Extract the (X, Y) coordinate from the center of the cell holding the provided text.  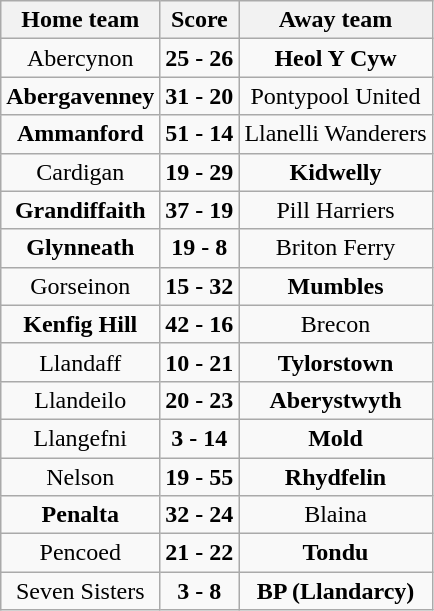
25 - 26 (200, 58)
Home team (80, 20)
Llangefni (80, 438)
Pontypool United (336, 96)
15 - 32 (200, 286)
Llandeilo (80, 400)
Away team (336, 20)
Briton Ferry (336, 248)
Mumbles (336, 286)
Rhydfelin (336, 477)
BP (Llandarcy) (336, 591)
Ammanford (80, 134)
Seven Sisters (80, 591)
20 - 23 (200, 400)
31 - 20 (200, 96)
Cardigan (80, 172)
Pill Harriers (336, 210)
Mold (336, 438)
Abercynon (80, 58)
Aberystwyth (336, 400)
Tylorstown (336, 362)
3 - 8 (200, 591)
Llandaff (80, 362)
19 - 29 (200, 172)
Glynneath (80, 248)
Heol Y Cyw (336, 58)
Nelson (80, 477)
Penalta (80, 515)
10 - 21 (200, 362)
42 - 16 (200, 324)
Blaina (336, 515)
Gorseinon (80, 286)
37 - 19 (200, 210)
19 - 8 (200, 248)
Brecon (336, 324)
Grandiffaith (80, 210)
Llanelli Wanderers (336, 134)
Tondu (336, 553)
Pencoed (80, 553)
Score (200, 20)
3 - 14 (200, 438)
Kenfig Hill (80, 324)
32 - 24 (200, 515)
Kidwelly (336, 172)
21 - 22 (200, 553)
51 - 14 (200, 134)
19 - 55 (200, 477)
Abergavenney (80, 96)
